Scan for the cell matching the given text and deliver its (X, Y) coordinate at center. 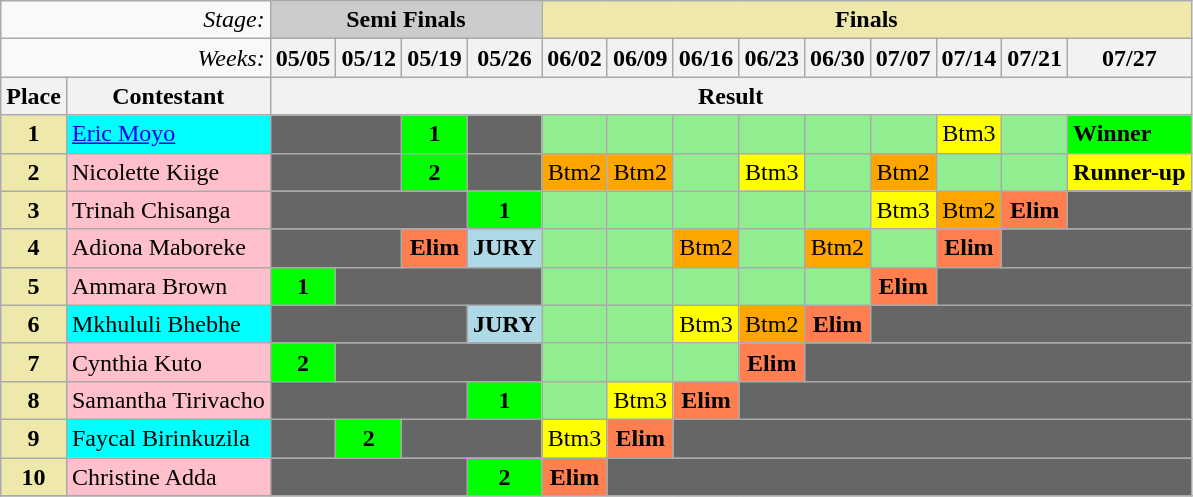
Stage: (136, 20)
Ammara Brown (168, 286)
Finals (866, 20)
06/09 (640, 58)
Winner (1130, 134)
07/21 (1035, 58)
Trinah Chisanga (168, 210)
05/12 (369, 58)
Weeks: (136, 58)
3 (34, 210)
Mkhululi Bhebhe (168, 324)
Samantha Tirivacho (168, 400)
07/27 (1130, 58)
6 (34, 324)
7 (34, 362)
06/16 (706, 58)
8 (34, 400)
05/05 (303, 58)
Nicolette Kiige (168, 172)
06/30 (838, 58)
Semi Finals (406, 20)
Contestant (168, 96)
Runner-up (1130, 172)
Christine Adda (168, 477)
06/23 (772, 58)
07/07 (903, 58)
9 (34, 438)
06/02 (575, 58)
10 (34, 477)
4 (34, 248)
07/14 (969, 58)
Cynthia Kuto (168, 362)
05/26 (504, 58)
Eric Moyo (168, 134)
05/19 (435, 58)
Faycal Birinkuzila (168, 438)
5 (34, 286)
Adiona Maboreke (168, 248)
Place (34, 96)
Result (730, 96)
